Locate the cell with the specified text and output its [X, Y] center coordinate. 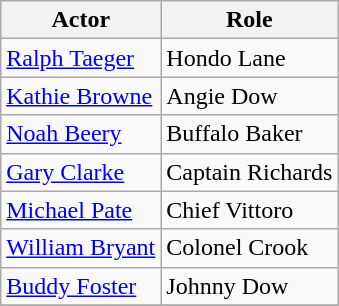
Gary Clarke [81, 172]
Actor [81, 20]
Angie Dow [250, 96]
Hondo Lane [250, 58]
Johnny Dow [250, 286]
Kathie Browne [81, 96]
Buddy Foster [81, 286]
Ralph Taeger [81, 58]
William Bryant [81, 248]
Colonel Crook [250, 248]
Buffalo Baker [250, 134]
Captain Richards [250, 172]
Michael Pate [81, 210]
Noah Beery [81, 134]
Chief Vittoro [250, 210]
Role [250, 20]
